Locate the cell with the specified text and output its (x, y) center coordinate. 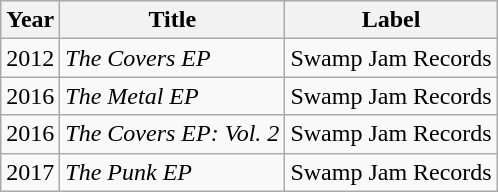
The Covers EP: Vol. 2 (172, 134)
2017 (30, 172)
The Covers EP (172, 58)
Title (172, 20)
The Punk EP (172, 172)
Label (391, 20)
2012 (30, 58)
The Metal EP (172, 96)
Year (30, 20)
